For the text-containing cell, return its midpoint in [X, Y] coordinate format. 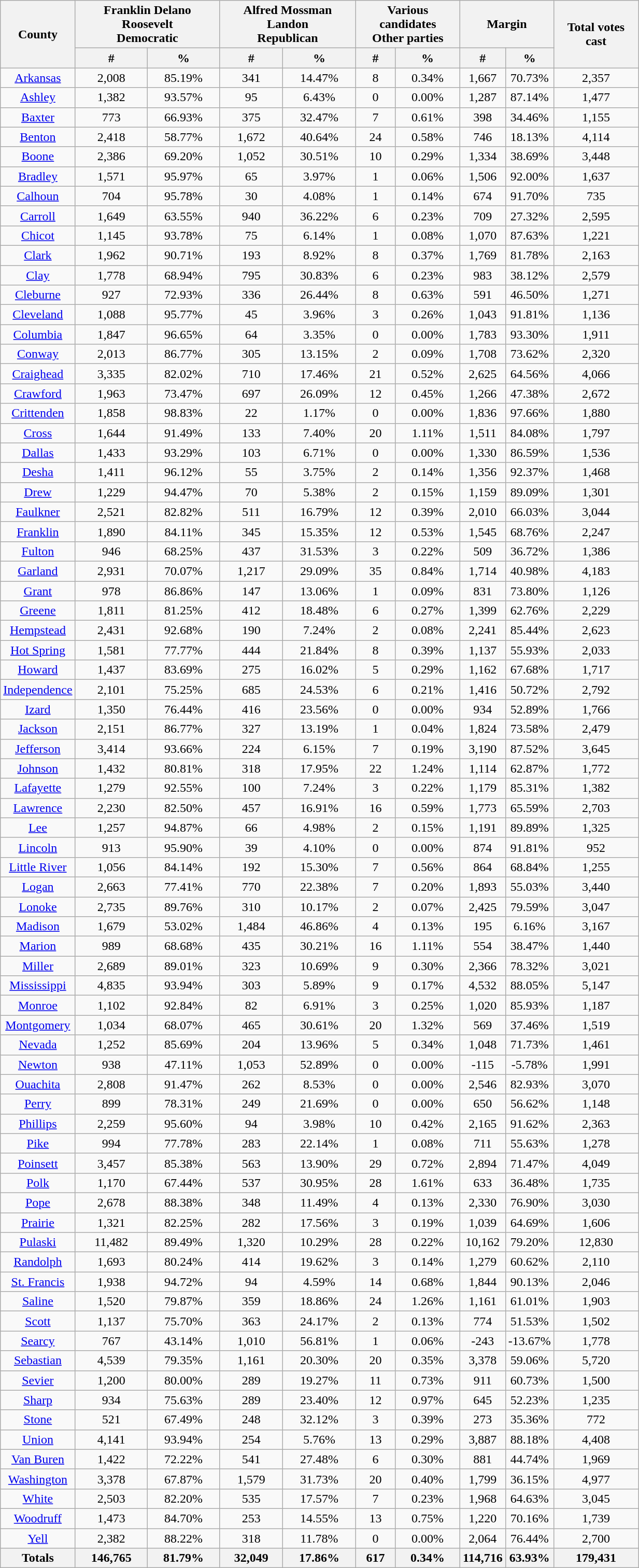
8.92% [319, 255]
3,030 [596, 1202]
435 [251, 946]
1,229 [111, 492]
2,033 [596, 650]
30.95% [319, 1183]
1,717 [596, 670]
911 [482, 1380]
Boone [38, 157]
19.27% [319, 1380]
535 [251, 1499]
84.70% [183, 1518]
650 [482, 1104]
1,500 [596, 1380]
1,836 [482, 413]
Benton [38, 137]
77.77% [183, 650]
345 [251, 531]
93.29% [183, 453]
1,714 [482, 571]
2,479 [596, 729]
61.01% [530, 1301]
1,693 [111, 1262]
30 [251, 196]
1,735 [596, 1183]
0.26% [428, 315]
1,708 [482, 354]
3,414 [111, 749]
81.25% [183, 611]
1,962 [111, 255]
Mississippi [38, 986]
770 [251, 887]
1,963 [111, 394]
1,797 [596, 433]
Stone [38, 1420]
Sebastian [38, 1361]
204 [251, 1045]
0.20% [428, 887]
1,200 [111, 1380]
Searcy [38, 1341]
0.45% [428, 394]
2,163 [596, 255]
70.16% [530, 1518]
91.49% [183, 433]
37.46% [530, 1025]
1,386 [596, 551]
Ouachita [38, 1084]
0.04% [428, 729]
90.13% [530, 1282]
310 [251, 907]
3.98% [319, 1124]
1,252 [111, 1045]
Chicot [38, 235]
1,145 [111, 235]
1,968 [482, 1499]
Faulkner [38, 512]
2,330 [482, 1202]
Bradley [38, 176]
52.23% [530, 1400]
-243 [482, 1341]
11.49% [319, 1202]
64 [251, 334]
70 [251, 492]
4,066 [596, 374]
2,386 [111, 157]
100 [251, 788]
1,162 [482, 670]
93.78% [183, 235]
73.47% [183, 394]
3,047 [596, 907]
Lincoln [38, 847]
Saline [38, 1301]
2,230 [111, 808]
11,482 [111, 1242]
65 [251, 176]
56.62% [530, 1104]
Fulton [38, 551]
262 [251, 1084]
645 [482, 1400]
84.08% [530, 433]
1,890 [111, 531]
2,595 [596, 216]
1,350 [111, 709]
27.48% [319, 1459]
1,880 [596, 413]
80.24% [183, 1262]
93.30% [530, 334]
93.57% [183, 97]
511 [251, 512]
1,571 [111, 176]
2,046 [596, 1282]
1,287 [482, 97]
2,366 [482, 966]
St. Francis [38, 1282]
0.07% [428, 907]
1,191 [482, 828]
0.61% [428, 117]
1,672 [251, 137]
36.22% [319, 216]
1,278 [596, 1143]
6.91% [319, 1005]
36.72% [530, 551]
32.12% [319, 1420]
253 [251, 1518]
Franklin Delano RooseveltDemocratic [147, 24]
2,229 [596, 611]
773 [111, 117]
509 [482, 551]
1,766 [596, 709]
103 [251, 453]
Monroe [38, 1005]
Clark [38, 255]
Polk [38, 1183]
563 [251, 1163]
0.17% [428, 986]
85.44% [530, 631]
67.44% [183, 1183]
2,363 [596, 1124]
Conway [38, 354]
93.66% [183, 749]
50.72% [530, 690]
1,637 [596, 176]
1,679 [111, 927]
Randolph [38, 1262]
Margin [507, 24]
709 [482, 216]
1,221 [596, 235]
1,461 [596, 1045]
0.73% [428, 1380]
3,021 [596, 966]
84.11% [183, 531]
1,739 [596, 1518]
85.69% [183, 1045]
96.65% [183, 334]
80.00% [183, 1380]
940 [251, 216]
3.35% [319, 334]
375 [251, 117]
10.29% [319, 1242]
45 [251, 315]
55.63% [530, 1143]
224 [251, 749]
75.25% [183, 690]
92.55% [183, 788]
1,039 [482, 1222]
1,301 [596, 492]
1,468 [596, 472]
Total votes cast [596, 34]
303 [251, 986]
1,136 [596, 315]
1,432 [111, 768]
0.56% [428, 867]
1,187 [596, 1005]
1,667 [482, 78]
31.53% [319, 551]
831 [482, 591]
3,335 [111, 374]
Franklin [38, 531]
85.19% [183, 78]
0.68% [428, 1282]
95.60% [183, 1124]
20.30% [319, 1361]
17.86% [319, 1558]
348 [251, 1202]
6.43% [319, 97]
16.79% [319, 512]
323 [251, 966]
3,448 [596, 157]
Columbia [38, 334]
39 [251, 847]
Little River [38, 867]
82.93% [530, 1084]
704 [111, 196]
994 [111, 1143]
77.78% [183, 1143]
Van Buren [38, 1459]
2,931 [111, 571]
92.84% [183, 1005]
64.63% [530, 1499]
2,735 [111, 907]
Calhoun [38, 196]
14 [375, 1282]
Perry [38, 1104]
78.31% [183, 1104]
Yell [38, 1538]
2,672 [596, 394]
Union [38, 1439]
6.71% [319, 453]
4,141 [111, 1439]
1,053 [251, 1065]
1,519 [596, 1025]
60.73% [530, 1380]
32.47% [319, 117]
89.49% [183, 1242]
16.91% [319, 808]
1,502 [596, 1321]
0.63% [428, 295]
23.40% [319, 1400]
63.93% [530, 1558]
4.10% [319, 847]
Washington [38, 1479]
10,162 [482, 1242]
24.17% [319, 1321]
6.15% [319, 749]
69.20% [183, 157]
79.87% [183, 1301]
86.86% [183, 591]
14.47% [319, 78]
78.32% [530, 966]
1,506 [482, 176]
68.76% [530, 531]
0.97% [428, 1400]
Montgomery [38, 1025]
190 [251, 631]
43.14% [183, 1341]
County [38, 34]
1,969 [596, 1459]
59.06% [530, 1361]
1,799 [482, 1479]
97.66% [530, 413]
146,765 [111, 1558]
91.62% [530, 1124]
96.12% [183, 472]
13.96% [319, 1045]
17.95% [319, 768]
95.78% [183, 196]
Totals [38, 1558]
2,110 [596, 1262]
5,147 [596, 986]
0.37% [428, 255]
92.00% [530, 176]
-5.78% [530, 1065]
1,824 [482, 729]
4,539 [111, 1361]
983 [482, 275]
1,330 [482, 453]
73.62% [530, 354]
13.90% [319, 1163]
75 [251, 235]
1,411 [111, 472]
60.62% [530, 1262]
1,477 [596, 97]
Marion [38, 946]
0.27% [428, 611]
2,894 [482, 1163]
248 [251, 1420]
82.20% [183, 1499]
8.53% [319, 1084]
2,546 [482, 1084]
Dallas [38, 453]
1.61% [428, 1183]
1,034 [111, 1025]
32,049 [251, 1558]
Cleburne [38, 295]
1,148 [596, 1104]
254 [251, 1439]
Various candidatesOther parties [407, 24]
249 [251, 1104]
89.09% [530, 492]
336 [251, 295]
2,521 [111, 512]
1,334 [482, 157]
1,266 [482, 394]
Madison [38, 927]
68.68% [183, 946]
989 [111, 946]
341 [251, 78]
1,433 [111, 453]
1,520 [111, 1301]
10.17% [319, 907]
1,811 [111, 611]
2,678 [111, 1202]
674 [482, 196]
2,165 [482, 1124]
1,170 [111, 1183]
5.38% [319, 492]
Baxter [38, 117]
47.38% [530, 394]
1,356 [482, 472]
29.09% [319, 571]
363 [251, 1321]
899 [111, 1104]
0.84% [428, 571]
541 [251, 1459]
73.80% [530, 591]
89.01% [183, 966]
1,179 [482, 788]
Izard [38, 709]
2,418 [111, 137]
0.58% [428, 137]
412 [251, 611]
21 [375, 374]
68.94% [183, 275]
82 [251, 1005]
0.53% [428, 531]
Hempstead [38, 631]
457 [251, 808]
1,783 [482, 334]
79.59% [530, 907]
1,773 [482, 808]
Ashley [38, 97]
193 [251, 255]
1,473 [111, 1518]
1,938 [111, 1282]
30.21% [319, 946]
4,049 [596, 1163]
63.55% [183, 216]
633 [482, 1183]
95 [251, 97]
Desha [38, 472]
85.38% [183, 1163]
Pike [38, 1143]
31.73% [319, 1479]
2,382 [111, 1538]
3,645 [596, 749]
2,241 [482, 631]
685 [251, 690]
1,606 [596, 1222]
327 [251, 729]
735 [596, 196]
Grant [38, 591]
82.50% [183, 808]
Alfred Mossman LandonRepublican [288, 24]
30.61% [319, 1025]
2,579 [596, 275]
2,663 [111, 887]
36.48% [530, 1183]
70.07% [183, 571]
1,159 [482, 492]
White [38, 1499]
2,010 [482, 512]
0.35% [428, 1361]
Prairie [38, 1222]
2,064 [482, 1538]
87.52% [530, 749]
1,579 [251, 1479]
86.59% [530, 453]
Craighead [38, 374]
27.32% [530, 216]
71.73% [530, 1045]
56.81% [319, 1341]
1,321 [111, 1222]
2,808 [111, 1084]
275 [251, 670]
0.52% [428, 374]
711 [482, 1143]
0.25% [428, 1005]
Howard [38, 670]
0.72% [428, 1163]
30.83% [319, 275]
10.69% [319, 966]
5.89% [319, 986]
Greene [38, 611]
3.97% [319, 176]
Jefferson [38, 749]
465 [251, 1025]
Nevada [38, 1045]
1,511 [482, 433]
38.47% [530, 946]
1,772 [596, 768]
Poinsett [38, 1163]
416 [251, 709]
22.38% [319, 887]
23.56% [319, 709]
91.47% [183, 1084]
359 [251, 1301]
73.58% [530, 729]
4.98% [319, 828]
282 [251, 1222]
67.87% [183, 1479]
55.93% [530, 650]
Phillips [38, 1124]
19.62% [319, 1262]
Garland [38, 571]
4.59% [319, 1282]
Lawrence [38, 808]
5,720 [596, 1361]
2,247 [596, 531]
15.30% [319, 867]
46.86% [319, 927]
2,431 [111, 631]
305 [251, 354]
1,020 [482, 1005]
179,431 [596, 1558]
-13.67% [530, 1341]
79.35% [183, 1361]
1,903 [596, 1301]
17.56% [319, 1222]
85.93% [530, 1005]
1,545 [482, 531]
1,217 [251, 571]
2,792 [596, 690]
55.03% [530, 887]
4,835 [111, 986]
2,700 [596, 1538]
1,536 [596, 453]
13.06% [319, 591]
Clay [38, 275]
3,167 [596, 927]
47.11% [183, 1065]
2,101 [111, 690]
Hot Spring [38, 650]
3,457 [111, 1163]
70.73% [530, 78]
Cross [38, 433]
1,416 [482, 690]
66.03% [530, 512]
75.70% [183, 1321]
68.25% [183, 551]
Jackson [38, 729]
4,183 [596, 571]
26.44% [319, 295]
6.14% [319, 235]
76.90% [530, 1202]
88.18% [530, 1439]
18.86% [319, 1301]
75.63% [183, 1400]
2,689 [111, 966]
67.68% [530, 670]
Newton [38, 1065]
98.83% [183, 413]
283 [251, 1143]
1,437 [111, 670]
1.24% [428, 768]
1,644 [111, 433]
1.17% [319, 413]
938 [111, 1065]
4,532 [482, 986]
398 [482, 117]
774 [482, 1321]
6.16% [530, 927]
1,325 [596, 828]
Drew [38, 492]
71.47% [530, 1163]
1,649 [111, 216]
51.53% [530, 1321]
92.37% [530, 472]
1,440 [596, 946]
537 [251, 1183]
554 [482, 946]
2,703 [596, 808]
87.14% [530, 97]
24.53% [319, 690]
444 [251, 650]
772 [596, 1420]
4,977 [596, 1479]
874 [482, 847]
2,259 [111, 1124]
3,044 [596, 512]
1,484 [251, 927]
795 [251, 275]
7.40% [319, 433]
79.20% [530, 1242]
Lee [38, 828]
133 [251, 433]
1,114 [482, 768]
3,887 [482, 1439]
147 [251, 591]
952 [596, 847]
11 [375, 1380]
1,257 [111, 828]
21.69% [319, 1104]
1,769 [482, 255]
521 [111, 1420]
437 [251, 551]
17.57% [319, 1499]
2,623 [596, 631]
0.42% [428, 1124]
2,013 [111, 354]
1,126 [596, 591]
68.07% [183, 1025]
Scott [38, 1321]
40.64% [319, 137]
58.77% [183, 137]
946 [111, 551]
3.96% [319, 315]
617 [375, 1558]
Pulaski [38, 1242]
1,991 [596, 1065]
1,255 [596, 867]
927 [111, 295]
1,070 [482, 235]
746 [482, 137]
53.02% [183, 927]
92.68% [183, 631]
72.93% [183, 295]
91.70% [530, 196]
64.56% [530, 374]
1,052 [251, 157]
38.12% [530, 275]
12,830 [596, 1242]
36.15% [530, 1479]
94.47% [183, 492]
Lonoke [38, 907]
1,911 [596, 334]
1,056 [111, 867]
Sevier [38, 1380]
72.22% [183, 1459]
2,503 [111, 1499]
13.19% [319, 729]
4,114 [596, 137]
1,220 [482, 1518]
30.51% [319, 157]
26.09% [319, 394]
40.98% [530, 571]
3,190 [482, 749]
2,151 [111, 729]
2,625 [482, 374]
88.22% [183, 1538]
Crawford [38, 394]
2,357 [596, 78]
77.41% [183, 887]
1,048 [482, 1045]
Woodruff [38, 1518]
3,070 [596, 1084]
881 [482, 1459]
88.05% [530, 986]
16.02% [319, 670]
90.71% [183, 255]
94.87% [183, 828]
1,043 [482, 315]
62.87% [530, 768]
29 [375, 1163]
Johnson [38, 768]
18.13% [530, 137]
Cleveland [38, 315]
14.55% [319, 1518]
697 [251, 394]
Crittenden [38, 413]
89.76% [183, 907]
1,271 [596, 295]
84.14% [183, 867]
66.93% [183, 117]
864 [482, 867]
15.35% [319, 531]
0.59% [428, 808]
1,399 [482, 611]
1,155 [596, 117]
89.89% [530, 828]
0.40% [428, 1479]
46.50% [530, 295]
44.74% [530, 1459]
2,320 [596, 354]
81.79% [183, 1558]
82.02% [183, 374]
94.72% [183, 1282]
1,581 [111, 650]
Pope [38, 1202]
4.08% [319, 196]
1,422 [111, 1459]
Lafayette [38, 788]
Sharp [38, 1400]
710 [251, 374]
1,858 [111, 413]
1.32% [428, 1025]
2,008 [111, 78]
195 [482, 927]
Arkansas [38, 78]
1,088 [111, 315]
95.97% [183, 176]
3.75% [319, 472]
18.48% [319, 611]
17.46% [319, 374]
55 [251, 472]
Logan [38, 887]
767 [111, 1341]
192 [251, 867]
85.31% [530, 788]
1,847 [111, 334]
114,716 [482, 1558]
3,440 [596, 887]
1,102 [111, 1005]
569 [482, 1025]
62.76% [530, 611]
1,320 [251, 1242]
65.59% [530, 808]
64.69% [530, 1222]
81.78% [530, 255]
88.38% [183, 1202]
87.63% [530, 235]
1,010 [251, 1341]
83.69% [183, 670]
-115 [482, 1065]
82.25% [183, 1222]
Miller [38, 966]
68.84% [530, 867]
13.15% [319, 354]
978 [111, 591]
913 [111, 847]
34.46% [530, 117]
1,235 [596, 1400]
35 [375, 571]
22.14% [319, 1143]
Carroll [38, 216]
3,045 [596, 1499]
591 [482, 295]
414 [251, 1262]
95.90% [183, 847]
67.49% [183, 1420]
95.77% [183, 315]
Independence [38, 690]
35.36% [530, 1420]
80.81% [183, 768]
4,408 [596, 1439]
66 [251, 828]
273 [482, 1420]
1,893 [482, 887]
1,844 [482, 1282]
1.26% [428, 1301]
0.21% [428, 690]
21.84% [319, 650]
0.75% [428, 1518]
38.69% [530, 157]
11.78% [319, 1538]
82.82% [183, 512]
5.76% [319, 1439]
2,425 [482, 907]
